Find where the given text appears and provide that cell's center as [X, Y] coordinate. 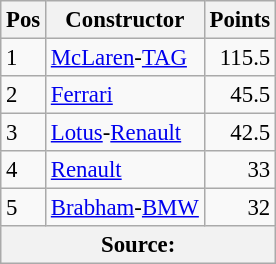
Ferrari [126, 95]
32 [240, 208]
45.5 [240, 95]
Renault [126, 170]
Lotus-Renault [126, 133]
McLaren-TAG [126, 58]
4 [24, 170]
33 [240, 170]
3 [24, 133]
1 [24, 58]
Source: [138, 245]
42.5 [240, 133]
Constructor [126, 20]
Points [240, 20]
Pos [24, 20]
2 [24, 95]
5 [24, 208]
Brabham-BMW [126, 208]
115.5 [240, 58]
